For the text-containing cell, return its midpoint in (X, Y) coordinate format. 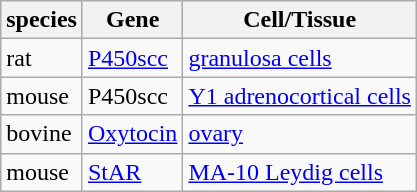
granulosa cells (300, 58)
ovary (300, 134)
Oxytocin (132, 134)
rat (42, 58)
StAR (132, 172)
species (42, 20)
MA-10 Leydig cells (300, 172)
Cell/Tissue (300, 20)
bovine (42, 134)
Gene (132, 20)
Y1 adrenocortical cells (300, 96)
